Scan for the cell matching the given text and deliver its (X, Y) coordinate at center. 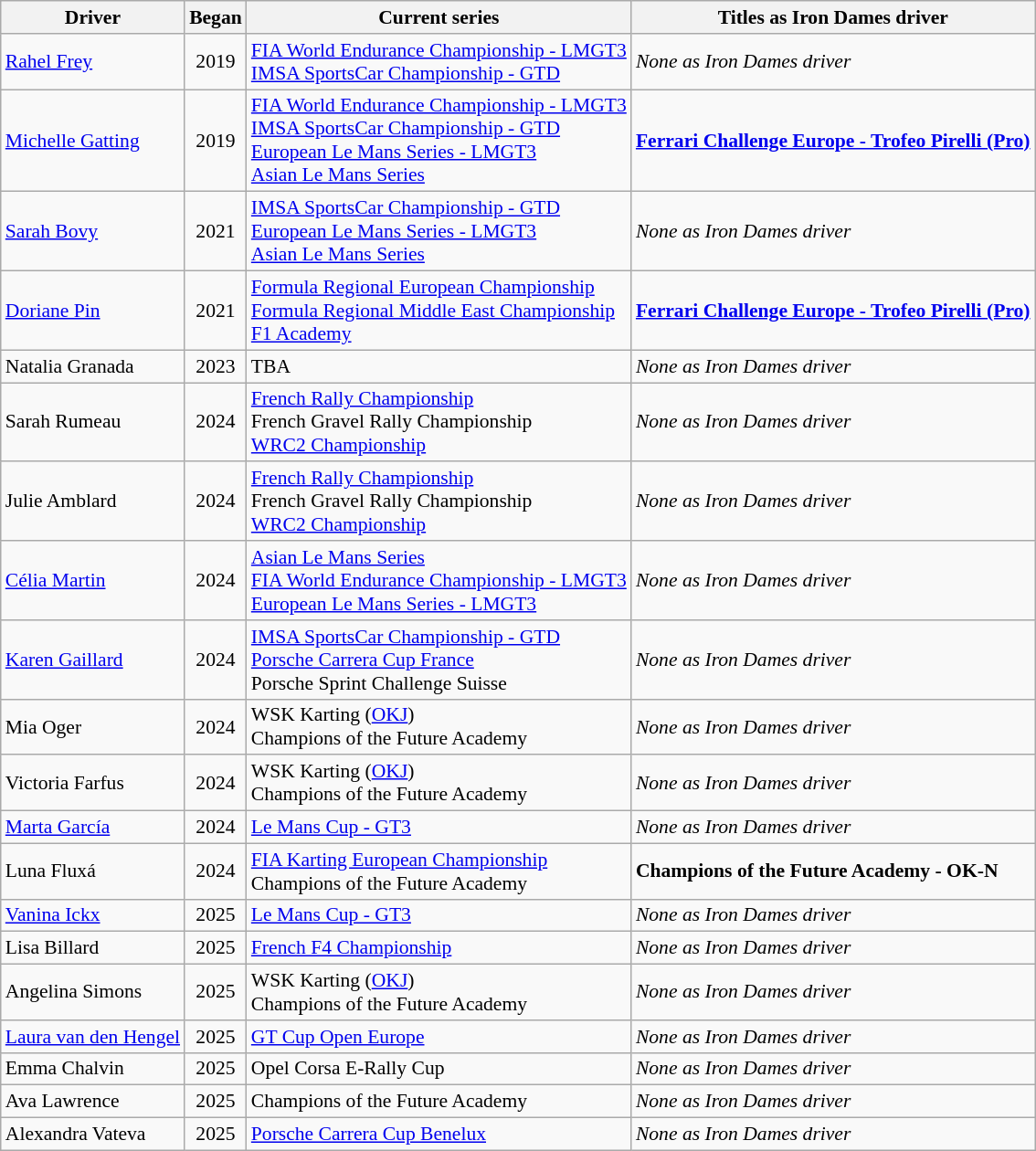
Titles as Iron Dames driver (833, 17)
Mia Oger (93, 727)
Formula Regional European ChampionshipFormula Regional Middle East ChampionshipF1 Academy (439, 311)
Sarah Bovy (93, 232)
GT Cup Open Europe (439, 1037)
Began (216, 17)
Luna Fluxá (93, 871)
FIA Karting European ChampionshipChampions of the Future Academy (439, 871)
Champions of the Future Academy (439, 1102)
FIA World Endurance Championship - LMGT3IMSA SportsCar Championship - GTD (439, 62)
Porsche Carrera Cup Benelux (439, 1135)
Natalia Granada (93, 366)
Driver (93, 17)
Lisa Billard (93, 948)
Emma Chalvin (93, 1069)
IMSA SportsCar Championship - GTDEuropean Le Mans Series - LMGT3Asian Le Mans Series (439, 232)
Rahel Frey (93, 62)
Marta García (93, 828)
Laura van den Hengel (93, 1037)
Current series (439, 17)
Julie Amblard (93, 502)
Victoria Farfus (93, 784)
TBA (439, 366)
Vanina Ickx (93, 915)
IMSA SportsCar Championship - GTDPorsche Carrera Cup FrancePorsche Sprint Challenge Suisse (439, 660)
Alexandra Vateva (93, 1135)
Angelina Simons (93, 992)
2023 (216, 366)
Karen Gaillard (93, 660)
French F4 Championship (439, 948)
Asian Le Mans SeriesFIA World Endurance Championship - LMGT3European Le Mans Series - LMGT3 (439, 581)
Michelle Gatting (93, 141)
Sarah Rumeau (93, 422)
FIA World Endurance Championship - LMGT3IMSA SportsCar Championship - GTDEuropean Le Mans Series - LMGT3Asian Le Mans Series (439, 141)
Ava Lawrence (93, 1102)
Opel Corsa E-Rally Cup (439, 1069)
Célia Martin (93, 581)
Champions of the Future Academy - OK-N (833, 871)
Doriane Pin (93, 311)
